Return (x, y) of the center of cell containing provided text 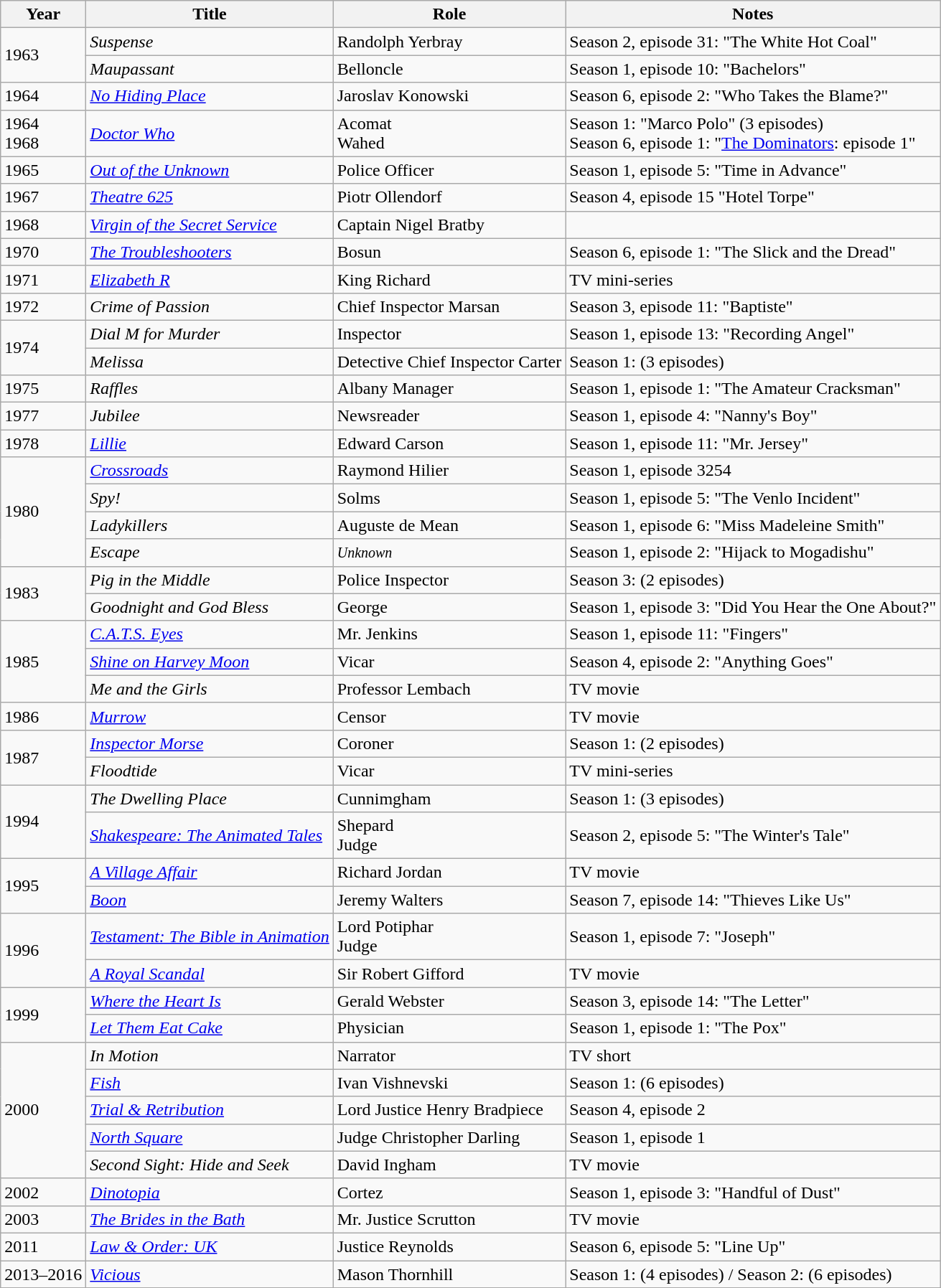
Spy! (210, 498)
Edward Carson (449, 443)
1971 (43, 279)
Fish (210, 1083)
Suspense (210, 42)
Season 3: (2 episodes) (753, 580)
Crime of Passion (210, 306)
1977 (43, 416)
2013–2016 (43, 1274)
C.A.T.S. Eyes (210, 634)
Ivan Vishnevski (449, 1083)
Title (210, 14)
Newsreader (449, 416)
Auguste de Mean (449, 525)
Season 7, episode 14: "Thieves Like Us" (753, 900)
Jaroslav Konowski (449, 96)
Trial & Retribution (210, 1110)
Murrow (210, 716)
Season 2, episode 31: "The White Hot Coal" (753, 42)
Captain Nigel Bratby (449, 225)
1975 (43, 389)
Mr. Jenkins (449, 634)
1963 (43, 55)
Lord PotipharJudge (449, 937)
1974 (43, 347)
Jeremy Walters (449, 900)
Season 1, episode 1: "The Amateur Cracksman" (753, 389)
Raffles (210, 389)
Floodtide (210, 771)
1978 (43, 443)
Shakespeare: The Animated Tales (210, 835)
1970 (43, 252)
Coroner (449, 743)
Testament: The Bible in Animation (210, 937)
David Ingham (449, 1165)
Pig in the Middle (210, 580)
Doctor Who (210, 133)
1967 (43, 197)
Judge Christopher Darling (449, 1137)
1964 (43, 96)
Season 3, episode 14: "The Letter" (753, 1001)
Season 1, episode 3: "Did You Hear the One About?" (753, 607)
Season 4, episode 2: "Anything Goes" (753, 662)
2003 (43, 1219)
Season 4, episode 2 (753, 1110)
Unknown (449, 553)
Raymond Hilier (449, 471)
Season 1, episode 13: "Recording Angel" (753, 334)
Lillie (210, 443)
Inspector (449, 334)
North Square (210, 1137)
1995 (43, 886)
Vicious (210, 1274)
Season 1, episode 11: "Mr. Jersey" (753, 443)
Goodnight and God Bless (210, 607)
Belloncle (449, 69)
TV short (753, 1056)
The Troubleshooters (210, 252)
Season 1, episode 5: "The Venlo Incident" (753, 498)
The Brides in the Bath (210, 1219)
Cortez (449, 1192)
Notes (753, 14)
1986 (43, 716)
Dinotopia (210, 1192)
Ladykillers (210, 525)
Police Inspector (449, 580)
Let Them Eat Cake (210, 1028)
19641968 (43, 133)
Boon (210, 900)
Jubilee (210, 416)
Shine on Harvey Moon (210, 662)
Piotr Ollendorf (449, 197)
A Village Affair (210, 873)
Season 1, episode 3254 (753, 471)
Chief Inspector Marsan (449, 306)
Where the Heart Is (210, 1001)
Albany Manager (449, 389)
1985 (43, 662)
1980 (43, 512)
The Dwelling Place (210, 799)
1983 (43, 593)
Randolph Yerbray (449, 42)
1972 (43, 306)
Bosun (449, 252)
Season 1, episode 3: "Handful of Dust" (753, 1192)
George (449, 607)
Theatre 625 (210, 197)
Season 6, episode 2: "Who Takes the Blame?" (753, 96)
1987 (43, 757)
Escape (210, 553)
Season 2, episode 5: "The Winter's Tale" (753, 835)
Gerald Webster (449, 1001)
Season 1: "Marco Polo" (3 episodes)Season 6, episode 1: "The Dominators: episode 1" (753, 133)
Censor (449, 716)
1996 (43, 950)
Richard Jordan (449, 873)
Cunnimgham (449, 799)
Season 3, episode 11: "Baptiste" (753, 306)
Year (43, 14)
Season 1, episode 6: "Miss Madeleine Smith" (753, 525)
A Royal Scandal (210, 974)
Season 6, episode 5: "Line Up" (753, 1246)
2011 (43, 1246)
1965 (43, 170)
1994 (43, 822)
Season 1, episode 7: "Joseph" (753, 937)
Season 6, episode 1: "The Slick and the Dread" (753, 252)
Season 1: (4 episodes) / Season 2: (6 episodes) (753, 1274)
Professor Lembach (449, 689)
Melissa (210, 361)
Season 1, episode 11: "Fingers" (753, 634)
Role (449, 14)
Season 1, episode 1 (753, 1137)
Solms (449, 498)
Law & Order: UK (210, 1246)
Season 1, episode 2: "Hijack to Mogadishu" (753, 553)
Maupassant (210, 69)
Me and the Girls (210, 689)
1968 (43, 225)
Out of the Unknown (210, 170)
Mason Thornhill (449, 1274)
Season 1: (6 episodes) (753, 1083)
Dial M for Murder (210, 334)
Season 1, episode 5: "Time in Advance" (753, 170)
AcomatWahed (449, 133)
2000 (43, 1110)
King Richard (449, 279)
Physician (449, 1028)
Season 1: (2 episodes) (753, 743)
Detective Chief Inspector Carter (449, 361)
ShepardJudge (449, 835)
In Motion (210, 1056)
Mr. Justice Scrutton (449, 1219)
Season 1, episode 1: "The Pox" (753, 1028)
No Hiding Place (210, 96)
Season 1, episode 10: "Bachelors" (753, 69)
Inspector Morse (210, 743)
Narrator (449, 1056)
2002 (43, 1192)
Second Sight: Hide and Seek (210, 1165)
Season 1, episode 4: "Nanny's Boy" (753, 416)
Lord Justice Henry Bradpiece (449, 1110)
Virgin of the Secret Service (210, 225)
Sir Robert Gifford (449, 974)
Season 4, episode 15 "Hotel Torpe" (753, 197)
Crossroads (210, 471)
Justice Reynolds (449, 1246)
Elizabeth R (210, 279)
1999 (43, 1015)
Police Officer (449, 170)
